Detect which cell encompasses the target text, then output its [X, Y] center coordinate. 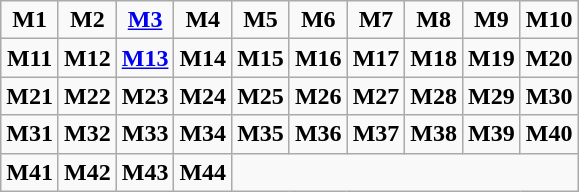
M35 [261, 134]
M9 [492, 20]
M8 [434, 20]
M4 [203, 20]
M39 [492, 134]
M5 [261, 20]
M16 [318, 58]
M2 [87, 20]
M36 [318, 134]
M41 [30, 172]
M12 [87, 58]
M11 [30, 58]
M13 [145, 58]
M40 [549, 134]
M33 [145, 134]
M21 [30, 96]
M43 [145, 172]
M1 [30, 20]
M24 [203, 96]
M44 [203, 172]
M20 [549, 58]
M30 [549, 96]
M3 [145, 20]
M23 [145, 96]
M10 [549, 20]
M25 [261, 96]
M7 [376, 20]
M28 [434, 96]
M17 [376, 58]
M6 [318, 20]
M29 [492, 96]
M38 [434, 134]
M22 [87, 96]
M18 [434, 58]
M32 [87, 134]
M42 [87, 172]
M37 [376, 134]
M31 [30, 134]
M34 [203, 134]
M14 [203, 58]
M15 [261, 58]
M26 [318, 96]
M27 [376, 96]
M19 [492, 58]
